Identify which cell holds the provided text, then report its [x, y] central coordinate. 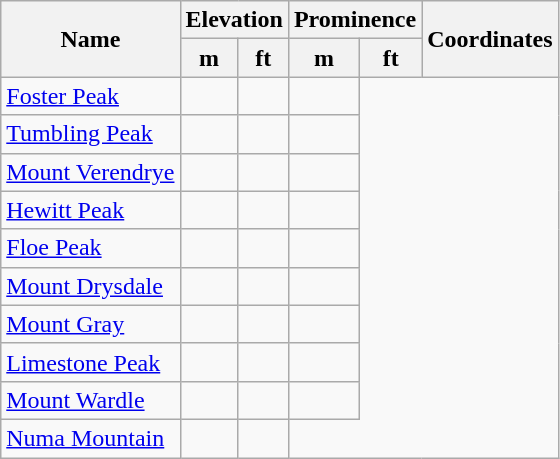
Floe Peak [90, 248]
Mount Gray [90, 324]
Foster Peak [90, 96]
Coordinates [490, 39]
Elevation [234, 20]
Limestone Peak [90, 362]
Numa Mountain [90, 438]
Mount Wardle [90, 400]
Mount Verendrye [90, 172]
Mount Drysdale [90, 286]
Prominence [354, 20]
Tumbling Peak [90, 134]
Name [90, 39]
Hewitt Peak [90, 210]
